Search for the cell housing the specified text and yield its (X, Y) center coordinate. 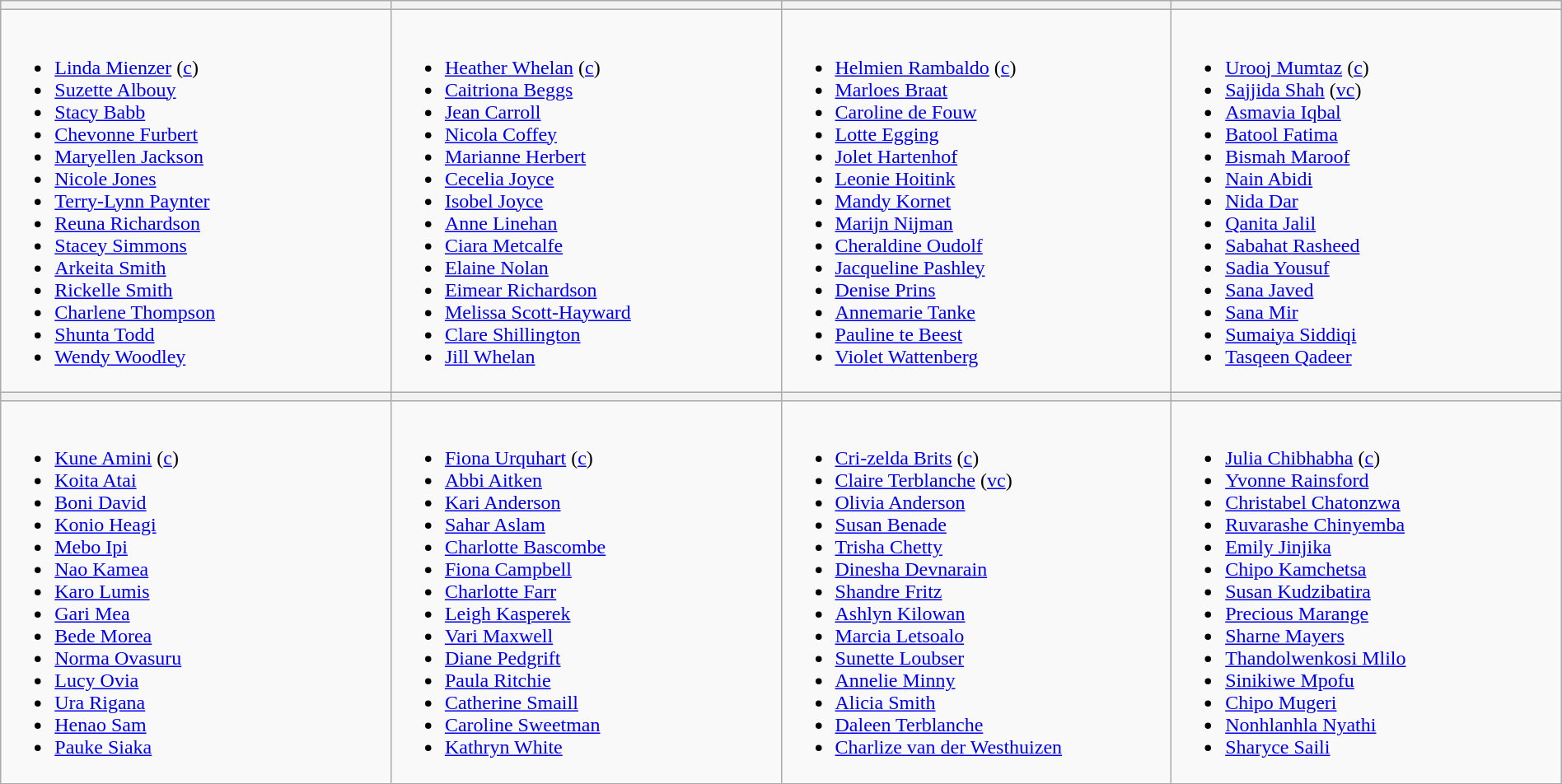
Kune Amini (c)Koita AtaiBoni DavidKonio HeagiMebo IpiNao KameaKaro LumisGari MeaBede MoreaNorma OvasuruLucy OviaUra RiganaHenao SamPauke Siaka (196, 592)
